Pinpoint the cell where the given text exists, returning its (X, Y) midpoint coordinate. 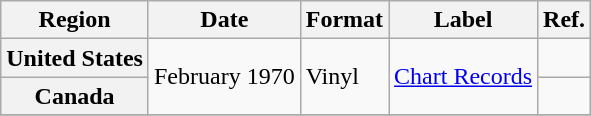
Chart Records (464, 77)
Format (344, 20)
Ref. (564, 20)
Vinyl (344, 77)
February 1970 (224, 77)
Date (224, 20)
United States (75, 58)
Label (464, 20)
Region (75, 20)
Canada (75, 96)
